Determine the [X, Y] coordinate at the center of the cell enclosing the given text.  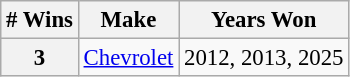
Make [128, 20]
Chevrolet [128, 58]
Years Won [264, 20]
2012, 2013, 2025 [264, 58]
# Wins [40, 20]
3 [40, 58]
